Pinpoint the cell where the given text exists, returning its [x, y] midpoint coordinate. 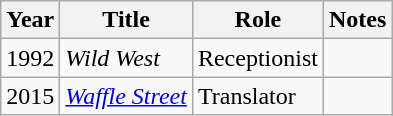
Title [126, 20]
Receptionist [258, 58]
Role [258, 20]
1992 [30, 58]
Translator [258, 96]
Wild West [126, 58]
Year [30, 20]
2015 [30, 96]
Waffle Street [126, 96]
Notes [357, 20]
